Pinpoint the cell where the given text exists, returning its [x, y] midpoint coordinate. 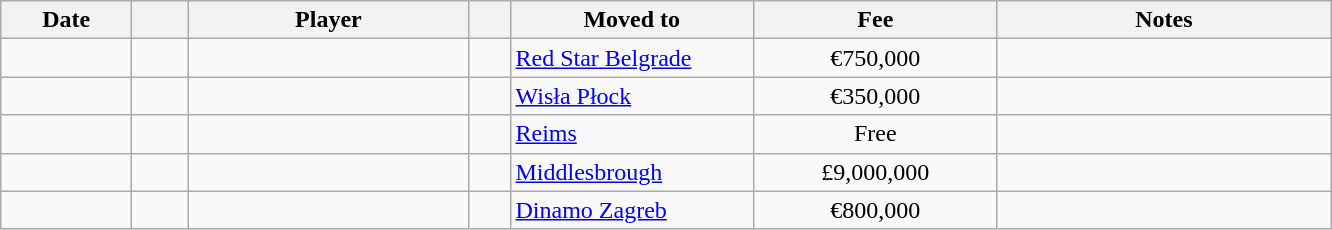
Middlesbrough [632, 172]
Fee [876, 20]
€800,000 [876, 210]
Moved to [632, 20]
Wisła Płock [632, 96]
Notes [1164, 20]
£9,000,000 [876, 172]
Free [876, 134]
Player [328, 20]
Date [66, 20]
€750,000 [876, 58]
Reims [632, 134]
Dinamo Zagreb [632, 210]
€350,000 [876, 96]
Red Star Belgrade [632, 58]
